For the text-containing cell, return its midpoint in (x, y) coordinate format. 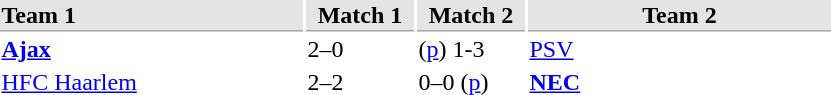
Match 2 (471, 16)
Team 1 (152, 16)
Team 2 (680, 16)
Match 1 (360, 16)
(p) 1-3 (471, 49)
PSV (680, 49)
2–0 (360, 49)
Ajax (152, 49)
